Capture the cell that displays the provided text and extract its [x, y] central coordinate. 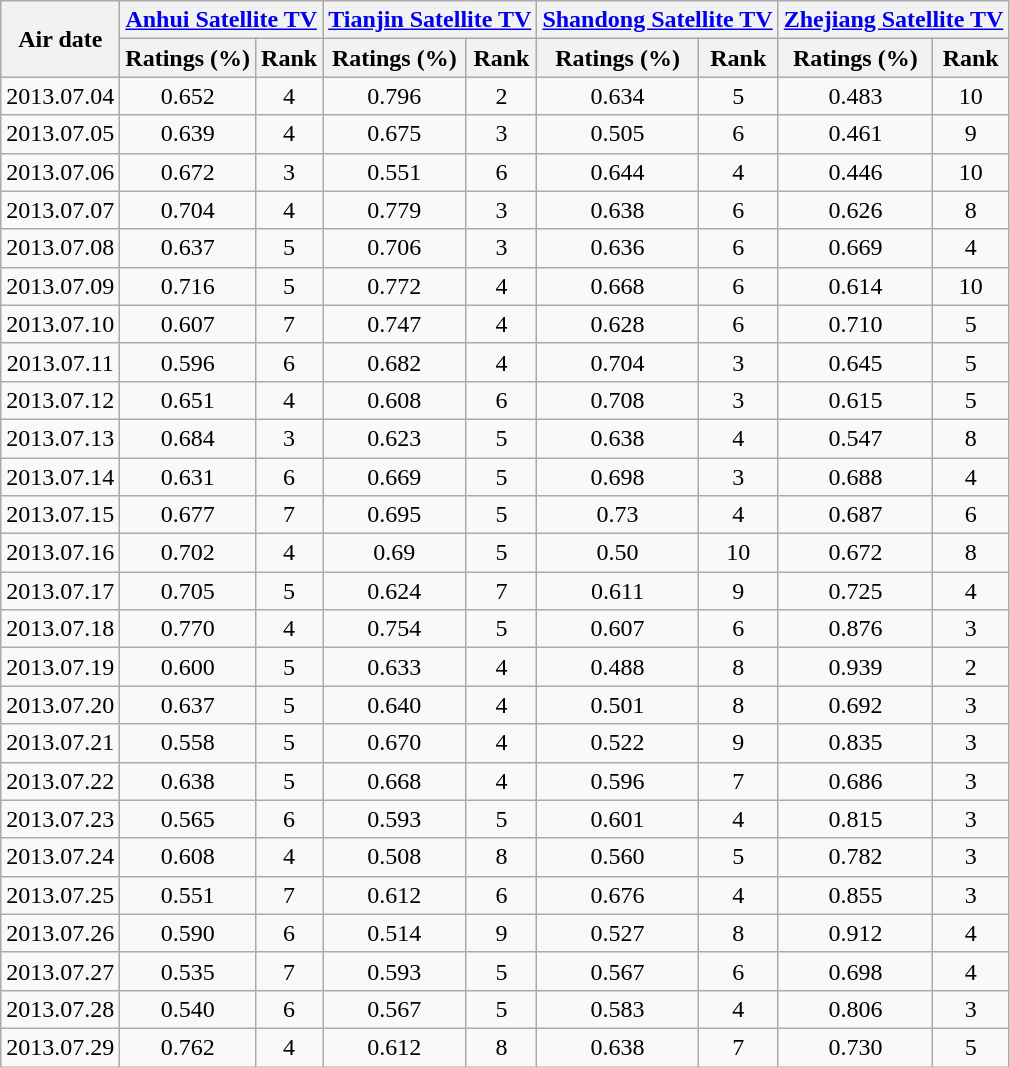
Zhejiang Satellite TV [894, 20]
0.615 [855, 400]
2013.07.18 [60, 629]
0.754 [394, 629]
0.876 [855, 629]
0.73 [618, 515]
0.747 [394, 324]
2013.07.29 [60, 1047]
0.687 [855, 515]
2013.07.23 [60, 819]
0.565 [188, 819]
0.601 [618, 819]
0.779 [394, 210]
0.626 [855, 210]
0.682 [394, 362]
2013.07.07 [60, 210]
0.461 [855, 134]
2013.07.09 [60, 286]
0.446 [855, 172]
0.514 [394, 933]
0.639 [188, 134]
0.677 [188, 515]
0.702 [188, 553]
2013.07.14 [60, 477]
0.770 [188, 629]
0.558 [188, 743]
0.501 [618, 705]
0.710 [855, 324]
0.670 [394, 743]
0.675 [394, 134]
0.535 [188, 971]
0.730 [855, 1047]
0.796 [394, 96]
2013.07.22 [60, 781]
0.835 [855, 743]
0.815 [855, 819]
0.611 [618, 591]
0.772 [394, 286]
0.688 [855, 477]
0.676 [618, 895]
2013.07.05 [60, 134]
0.50 [618, 553]
0.651 [188, 400]
0.708 [618, 400]
2013.07.17 [60, 591]
2013.07.06 [60, 172]
0.488 [618, 667]
0.623 [394, 438]
0.540 [188, 1009]
0.716 [188, 286]
0.640 [394, 705]
0.600 [188, 667]
0.505 [618, 134]
Shandong Satellite TV [658, 20]
0.645 [855, 362]
2013.07.20 [60, 705]
2013.07.26 [60, 933]
0.695 [394, 515]
0.527 [618, 933]
Anhui Satellite TV [222, 20]
0.684 [188, 438]
2013.07.19 [60, 667]
0.628 [618, 324]
Tianjin Satellite TV [430, 20]
2013.07.12 [60, 400]
0.590 [188, 933]
0.644 [618, 172]
0.614 [855, 286]
2013.07.15 [60, 515]
0.522 [618, 743]
0.706 [394, 248]
0.583 [618, 1009]
2013.07.13 [60, 438]
2013.07.25 [60, 895]
0.762 [188, 1047]
2013.07.10 [60, 324]
2013.07.24 [60, 857]
0.692 [855, 705]
0.636 [618, 248]
0.806 [855, 1009]
Air date [60, 39]
0.705 [188, 591]
0.633 [394, 667]
0.624 [394, 591]
2013.07.16 [60, 553]
2013.07.27 [60, 971]
2013.07.28 [60, 1009]
0.631 [188, 477]
0.483 [855, 96]
2013.07.04 [60, 96]
0.547 [855, 438]
0.560 [618, 857]
0.69 [394, 553]
0.855 [855, 895]
0.652 [188, 96]
0.939 [855, 667]
0.508 [394, 857]
2013.07.11 [60, 362]
2013.07.08 [60, 248]
0.634 [618, 96]
0.725 [855, 591]
2013.07.21 [60, 743]
0.912 [855, 933]
0.686 [855, 781]
0.782 [855, 857]
